Find where the given text appears and provide that cell's center as [X, Y] coordinate. 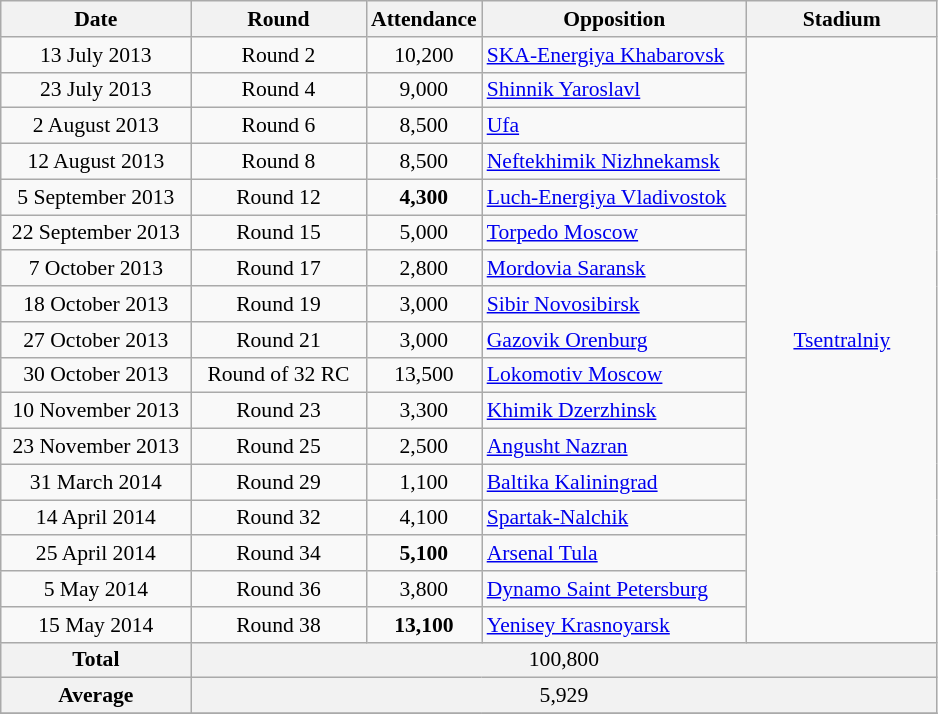
Arsenal Tula [614, 554]
Stadium [842, 19]
23 July 2013 [96, 90]
18 October 2013 [96, 304]
Baltika Kaliningrad [614, 482]
Round 15 [278, 233]
7 October 2013 [96, 269]
9,000 [424, 90]
22 September 2013 [96, 233]
4,300 [424, 197]
100,800 [564, 660]
15 May 2014 [96, 625]
1,100 [424, 482]
5,929 [564, 696]
30 October 2013 [96, 375]
Round 17 [278, 269]
3,300 [424, 411]
Shinnik Yaroslavl [614, 90]
31 March 2014 [96, 482]
SKA-Energiya Khabarovsk [614, 55]
Yenisey Krasnoyarsk [614, 625]
Ufa [614, 126]
Round 6 [278, 126]
Round 12 [278, 197]
5,100 [424, 554]
27 October 2013 [96, 340]
Gazovik Orenburg [614, 340]
Lokomotiv Moscow [614, 375]
Round 25 [278, 447]
Average [96, 696]
Dynamo Saint Petersburg [614, 589]
Round [278, 19]
2,800 [424, 269]
Round 2 [278, 55]
10 November 2013 [96, 411]
Mordovia Saransk [614, 269]
2 August 2013 [96, 126]
12 August 2013 [96, 162]
5 September 2013 [96, 197]
2,500 [424, 447]
Angusht Nazran [614, 447]
Sibir Novosibirsk [614, 304]
Total [96, 660]
Neftekhimik Nizhnekamsk [614, 162]
Date [96, 19]
Round 4 [278, 90]
4,100 [424, 518]
Round 19 [278, 304]
5 May 2014 [96, 589]
23 November 2013 [96, 447]
Khimik Dzerzhinsk [614, 411]
Round 21 [278, 340]
5,000 [424, 233]
Torpedo Moscow [614, 233]
Opposition [614, 19]
Round 32 [278, 518]
14 April 2014 [96, 518]
Round 34 [278, 554]
13 July 2013 [96, 55]
10,200 [424, 55]
Tsentralniy [842, 340]
25 April 2014 [96, 554]
3,800 [424, 589]
Luch-Energiya Vladivostok [614, 197]
Round 36 [278, 589]
Round 8 [278, 162]
13,100 [424, 625]
Round 29 [278, 482]
13,500 [424, 375]
Round of 32 RC [278, 375]
Spartak-Nalchik [614, 518]
Attendance [424, 19]
Round 38 [278, 625]
Round 23 [278, 411]
